Identify which cell holds the provided text, then report its [X, Y] central coordinate. 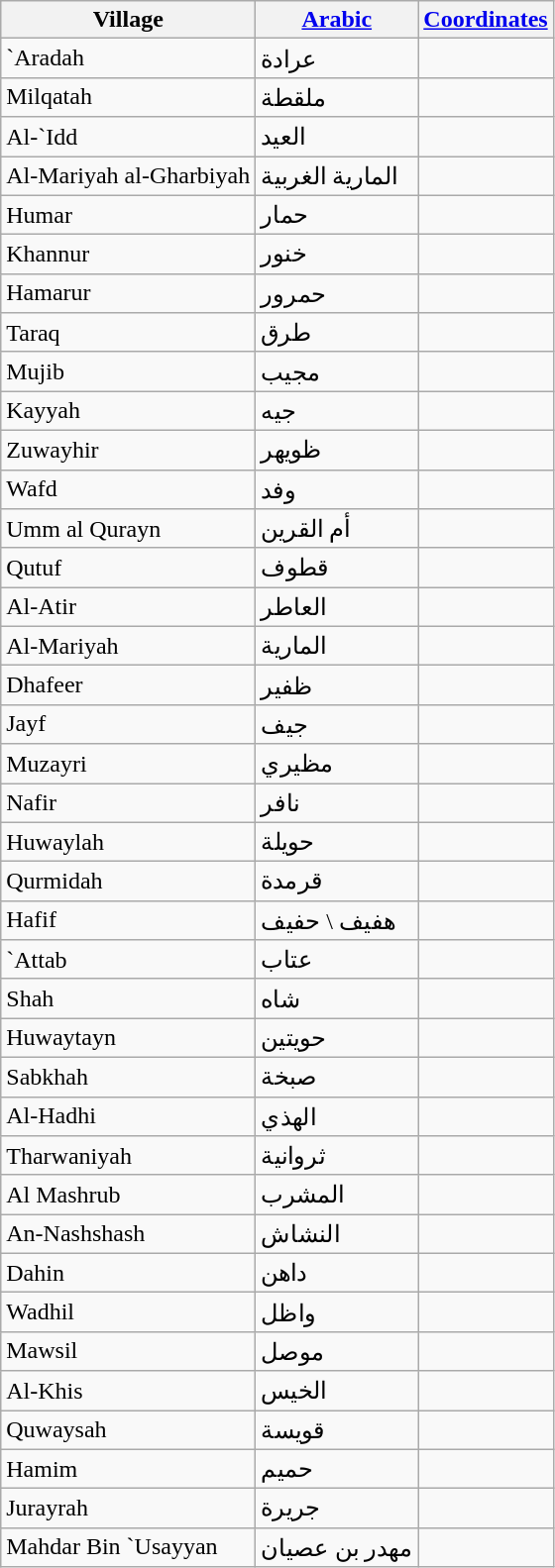
Qurmidah [129, 882]
عتاب [337, 960]
Dahin [129, 1273]
Umm al Qurayn [129, 529]
Al-Atir [129, 607]
مهدر بن عصيان [337, 1547]
Wadhil [129, 1312]
ظفير [337, 685]
Zuwayhir [129, 450]
الهذي [337, 1116]
قطوف [337, 568]
Hamarur [129, 293]
واظل [337, 1312]
Sabkhah [129, 1077]
الخيس [337, 1391]
عرادة [337, 58]
ظويهر [337, 450]
Qutuf [129, 568]
Khannur [129, 255]
خنور [337, 255]
Muzayri [129, 764]
حمرور [337, 293]
النشاش [337, 1234]
المشرب [337, 1195]
Nafir [129, 802]
Humar [129, 215]
Al-Mariyah [129, 646]
Al-`Idd [129, 137]
قرمدة [337, 882]
طرق [337, 333]
Kayyah [129, 411]
Milqatah [129, 97]
حمار [337, 215]
Al Mashrub [129, 1195]
Quwaysah [129, 1430]
An-Nashshash [129, 1234]
Taraq [129, 333]
Al-Mariyah al-Gharbiyah [129, 176]
هفيف \ حفيف [337, 920]
Hafif [129, 920]
مجيب [337, 371]
Shah [129, 998]
قويسة [337, 1430]
جيف [337, 724]
Jurayrah [129, 1509]
Mawsil [129, 1351]
المارية [337, 646]
Jayf [129, 724]
صبخة [337, 1077]
ثروانية [337, 1156]
Dhafeer [129, 685]
موصل [337, 1351]
أم القرين [337, 529]
Al-Hadhi [129, 1116]
Village [129, 20]
`Attab [129, 960]
`Aradah [129, 58]
داهن [337, 1273]
Mahdar Bin `Usayyan [129, 1547]
مظيري [337, 764]
Coordinates [486, 20]
ملقطة [337, 97]
Arabic [337, 20]
المارية الغربية [337, 176]
حميم [337, 1469]
Tharwaniyah [129, 1156]
حويلة [337, 842]
جيه [337, 411]
العاطر [337, 607]
Huwaylah [129, 842]
العيد [337, 137]
جريرة [337, 1509]
Hamim [129, 1469]
Huwaytayn [129, 1038]
حويتين [337, 1038]
شاه [337, 998]
Mujib [129, 371]
Al-Khis [129, 1391]
Wafd [129, 489]
نافر [337, 802]
وفد [337, 489]
